Locate the cell with the specified text and output its [X, Y] center coordinate. 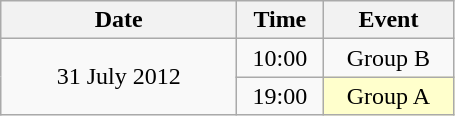
Event [388, 20]
Group B [388, 58]
19:00 [280, 96]
Group A [388, 96]
31 July 2012 [119, 77]
10:00 [280, 58]
Date [119, 20]
Time [280, 20]
